Output the (X, Y) coordinate of the center of the cell containing the given text.  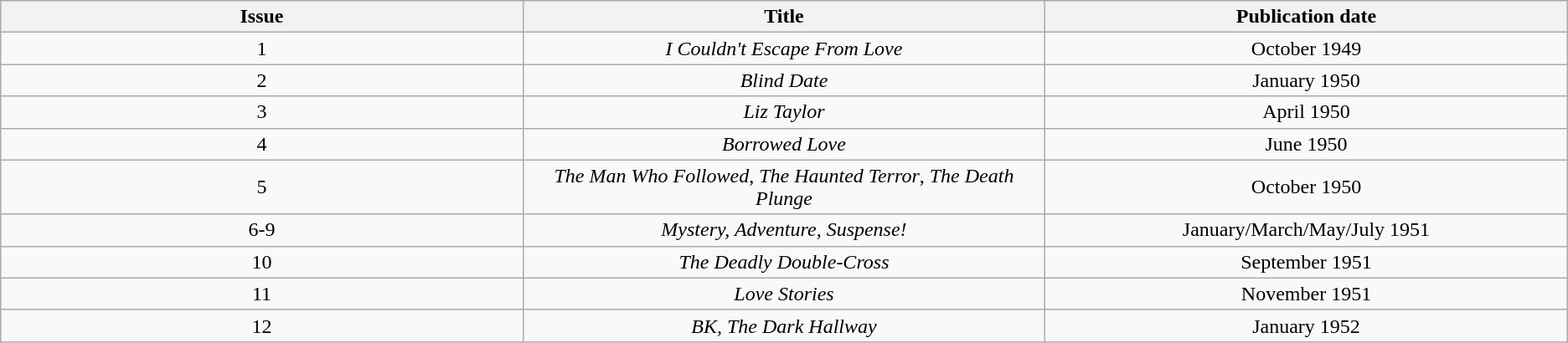
Borrowed Love (784, 144)
12 (261, 325)
The Deadly Double-Cross (784, 262)
2 (261, 80)
BK, The Dark Hallway (784, 325)
Liz Taylor (784, 112)
June 1950 (1307, 144)
April 1950 (1307, 112)
September 1951 (1307, 262)
6-9 (261, 230)
4 (261, 144)
January/March/May/July 1951 (1307, 230)
1 (261, 49)
3 (261, 112)
January 1952 (1307, 325)
October 1950 (1307, 187)
10 (261, 262)
Blind Date (784, 80)
October 1949 (1307, 49)
I Couldn't Escape From Love (784, 49)
January 1950 (1307, 80)
The Man Who Followed, The Haunted Terror, The Death Plunge (784, 187)
11 (261, 294)
Title (784, 17)
Issue (261, 17)
Mystery, Adventure, Suspense! (784, 230)
5 (261, 187)
November 1951 (1307, 294)
Love Stories (784, 294)
Publication date (1307, 17)
